Provide the [x, y] coordinate of the cell's center where the given text is located.  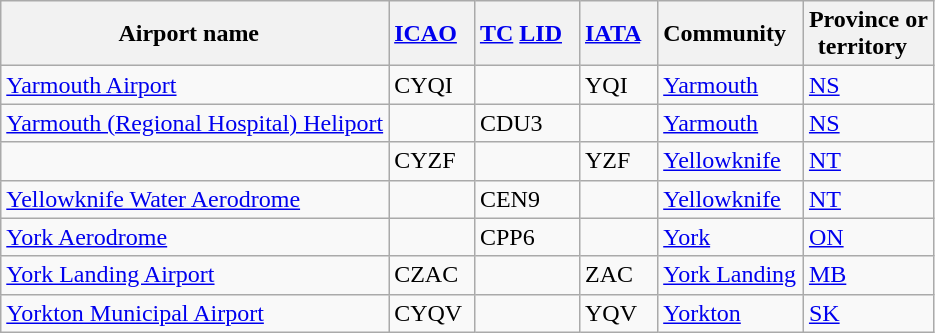
CYZF [432, 161]
YQI [618, 85]
CYQV [432, 313]
Yorkton [731, 313]
Yarmouth Airport [195, 85]
Province orterritory [868, 34]
York Landing [731, 275]
York Aerodrome [195, 237]
CEN9 [526, 199]
Yorkton Municipal Airport [195, 313]
York [731, 237]
Yarmouth (Regional Hospital) Heliport [195, 123]
Community [731, 34]
CZAC [432, 275]
Yellowknife Water Aerodrome [195, 199]
ON [868, 237]
CPP6 [526, 237]
TC LID [526, 34]
Airport name [195, 34]
York Landing Airport [195, 275]
YZF [618, 161]
MB [868, 275]
IATA [618, 34]
ICAO [432, 34]
CYQI [432, 85]
SK [868, 313]
CDU3 [526, 123]
YQV [618, 313]
ZAC [618, 275]
